Pinpoint the cell where the given text exists, returning its (x, y) midpoint coordinate. 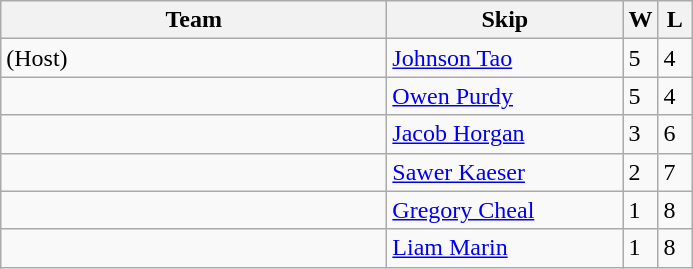
Owen Purdy (505, 96)
Sawer Kaeser (505, 172)
Team (194, 20)
6 (675, 134)
Skip (505, 20)
Gregory Cheal (505, 210)
Jacob Horgan (505, 134)
Liam Marin (505, 248)
Johnson Tao (505, 58)
2 (640, 172)
L (675, 20)
W (640, 20)
(Host) (194, 58)
7 (675, 172)
3 (640, 134)
